Capture the cell that displays the provided text and extract its (x, y) central coordinate. 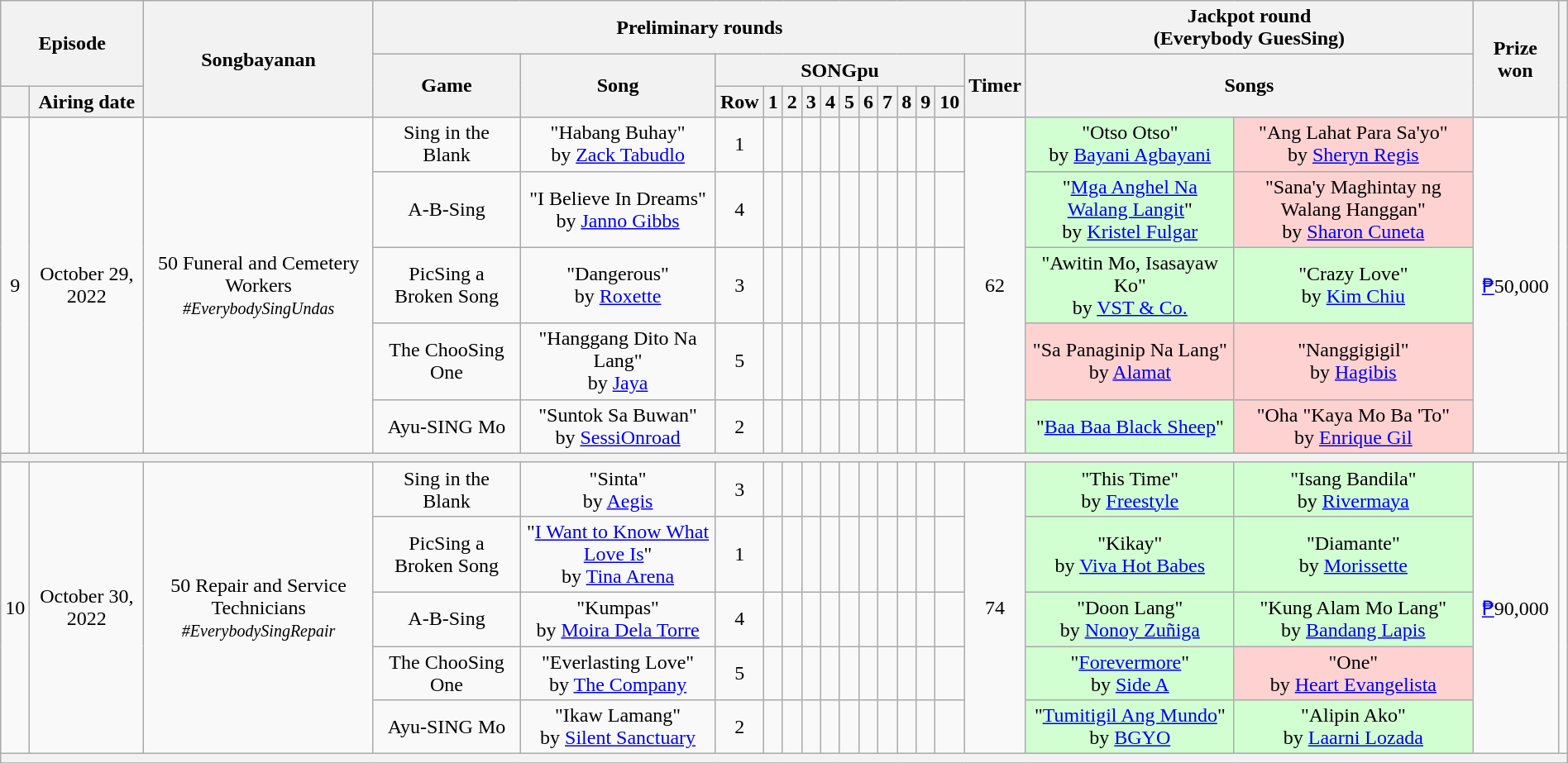
Preliminary rounds (700, 28)
"Everlasting Love"by The Company (619, 673)
"Isang Bandila"by Rivermaya (1353, 489)
74 (996, 608)
Jackpot round(Everybody GuesSing) (1249, 28)
"Dangerous"by Roxette (619, 285)
Songs (1249, 86)
"Forevermore"by Side A (1130, 673)
Timer (996, 86)
"Alipin Ako"by Laarni Lozada (1353, 727)
Airing date (87, 102)
62 (996, 285)
₱50,000 (1515, 285)
"I Want to Know What Love Is"by Tina Arena (619, 554)
Prize won (1515, 60)
"Kumpas"by Moira Dela Torre (619, 618)
"Nanggigigil"by Hagibis (1353, 361)
Game (447, 86)
"Mga Anghel Na Walang Langit"by Kristel Fulgar (1130, 209)
₱90,000 (1515, 608)
"Suntok Sa Buwan"by SessiOnroad (619, 427)
"Oha "Kaya Mo Ba 'To"by Enrique Gil (1353, 427)
"Habang Buhay"by Zack Tabudlo (619, 144)
8 (906, 102)
October 29, 2022 (87, 285)
"Tumitigil Ang Mundo" by BGYO (1130, 727)
"This Time"by Freestyle (1130, 489)
Episode (73, 43)
"Sana'y Maghintay ng Walang Hanggan"by Sharon Cuneta (1353, 209)
Song (619, 86)
"Otso Otso"by Bayani Agbayani (1130, 144)
"Ang Lahat Para Sa'yo"by Sheryn Regis (1353, 144)
"Crazy Love"by Kim Chiu (1353, 285)
"Baa Baa Black Sheep" (1130, 427)
Row (739, 102)
Songbayanan (259, 60)
50 Funeral and Cemetery Workers#EverybodySingUndas (259, 285)
"Kikay"by Viva Hot Babes (1130, 554)
"Sa Panaginip Na Lang"by Alamat (1130, 361)
"Awitin Mo, Isasayaw Ko"by VST & Co. (1130, 285)
"I Believe In Dreams"by Janno Gibbs (619, 209)
50 Repair and Service Technicians#EverybodySingRepair (259, 608)
7 (888, 102)
October 30, 2022 (87, 608)
"Doon Lang"by Nonoy Zuñiga (1130, 618)
"One"by Heart Evangelista (1353, 673)
"Sinta"by Aegis (619, 489)
"Kung Alam Mo Lang"by Bandang Lapis (1353, 618)
6 (868, 102)
"Hanggang Dito Na Lang"by Jaya (619, 361)
"Ikaw Lamang"by Silent Sanctuary (619, 727)
"Diamante"by Morissette (1353, 554)
SONGpu (839, 70)
